From the cell containing the given text, extract its center point as [X, Y] coordinate. 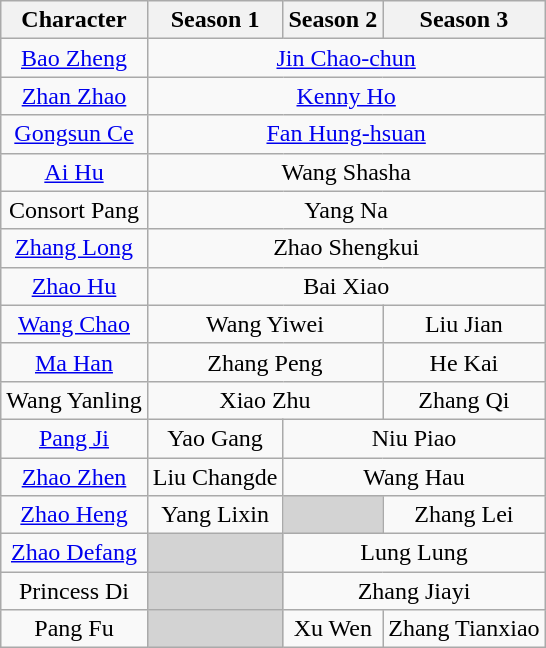
Zhao Hu [74, 286]
Niu Piao [414, 438]
Pang Fu [74, 629]
Jin Chao-chun [346, 58]
Kenny Ho [346, 96]
Season 1 [215, 20]
Wang Shasha [346, 172]
Xu Wen [333, 629]
Zhao Heng [74, 515]
Wang Yanling [74, 400]
Wang Yiwei [264, 324]
Lung Lung [414, 553]
Season 2 [333, 20]
Zhang Qi [464, 400]
Yao Gang [215, 438]
Xiao Zhu [264, 400]
Zhang Peng [264, 362]
Liu Jian [464, 324]
Ai Hu [74, 172]
Season 3 [464, 20]
Wang Hau [414, 477]
Bai Xiao [346, 286]
Zhang Jiayi [414, 591]
Wang Chao [74, 324]
Yang Na [346, 210]
Zhao Shengkui [346, 248]
Princess Di [74, 591]
Zhan Zhao [74, 96]
Zhao Defang [74, 553]
Character [74, 20]
Liu Changde [215, 477]
He Kai [464, 362]
Fan Hung-hsuan [346, 134]
Consort Pang [74, 210]
Ma Han [74, 362]
Gongsun Ce [74, 134]
Pang Ji [74, 438]
Yang Lixin [215, 515]
Zhang Tianxiao [464, 629]
Zhang Lei [464, 515]
Bao Zheng [74, 58]
Zhao Zhen [74, 477]
Zhang Long [74, 248]
